Identify which cell holds the provided text, then report its [X, Y] central coordinate. 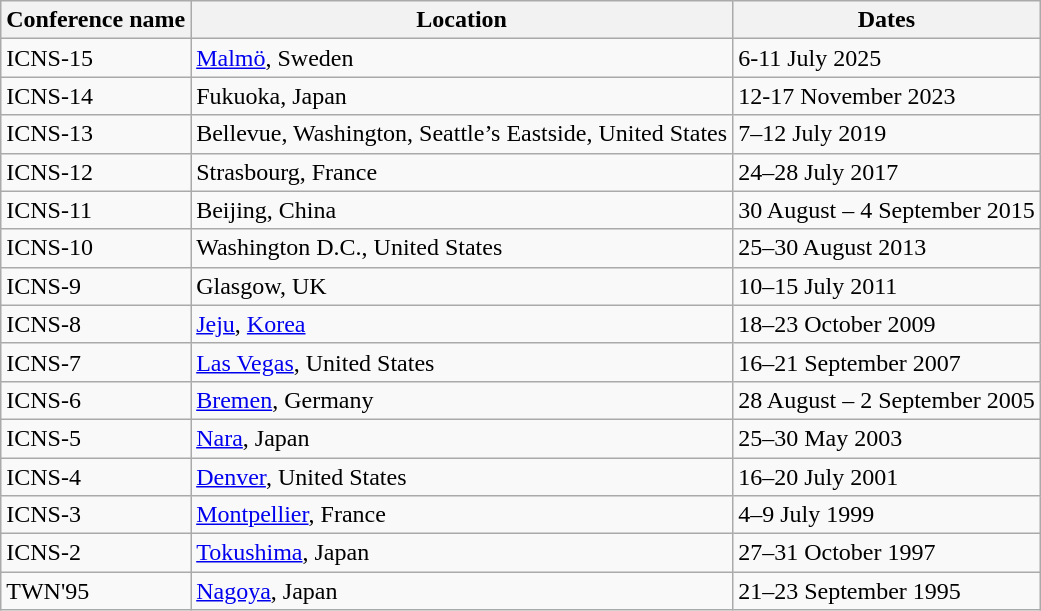
10–15 July 2011 [887, 286]
Strasbourg, France [462, 172]
Denver, United States [462, 477]
25–30 May 2003 [887, 438]
Montpellier, France [462, 515]
Washington D.C., United States [462, 248]
Fukuoka, Japan [462, 96]
ICNS-11 [96, 210]
24–28 July 2017 [887, 172]
Conference name [96, 20]
25–30 August 2013 [887, 248]
ICNS-12 [96, 172]
Glasgow, UK [462, 286]
Malmö, Sweden [462, 58]
6-11 July 2025 [887, 58]
Bremen, Germany [462, 400]
Nagoya, Japan [462, 591]
Beijing, China [462, 210]
ICNS-2 [96, 553]
7–12 July 2019 [887, 134]
12-17 November 2023 [887, 96]
27–31 October 1997 [887, 553]
Dates [887, 20]
ICNS-4 [96, 477]
ICNS-15 [96, 58]
ICNS-8 [96, 324]
ICNS-13 [96, 134]
ICNS-5 [96, 438]
21–23 September 1995 [887, 591]
ICNS-10 [96, 248]
18–23 October 2009 [887, 324]
ICNS-6 [96, 400]
4–9 July 1999 [887, 515]
Location [462, 20]
30 August – 4 September 2015 [887, 210]
Las Vegas, United States [462, 362]
28 August – 2 September 2005 [887, 400]
ICNS-3 [96, 515]
Nara, Japan [462, 438]
16–21 September 2007 [887, 362]
Jeju, Korea [462, 324]
ICNS-9 [96, 286]
TWN'95 [96, 591]
Tokushima, Japan [462, 553]
Bellevue, Washington, Seattle’s Eastside, United States [462, 134]
ICNS-14 [96, 96]
16–20 July 2001 [887, 477]
ICNS-7 [96, 362]
